Detect which cell encompasses the target text, then output its (x, y) center coordinate. 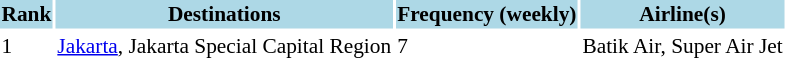
Destinations (224, 14)
Frequency (weekly) (487, 14)
Airline(s) (682, 14)
Rank (26, 14)
